Detect which cell encompasses the target text, then output its (X, Y) center coordinate. 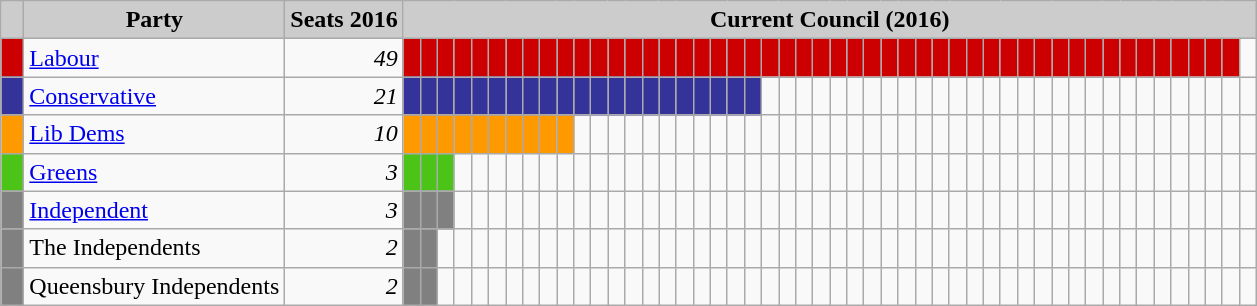
Independent (154, 210)
Labour (154, 58)
Lib Dems (154, 134)
21 (344, 96)
Greens (154, 172)
10 (344, 134)
49 (344, 58)
The Independents (154, 248)
Conservative (154, 96)
Queensbury Independents (154, 286)
Party (154, 20)
Seats 2016 (344, 20)
Current Council (2016) (830, 20)
